Locate the cell with the specified text and output its (x, y) center coordinate. 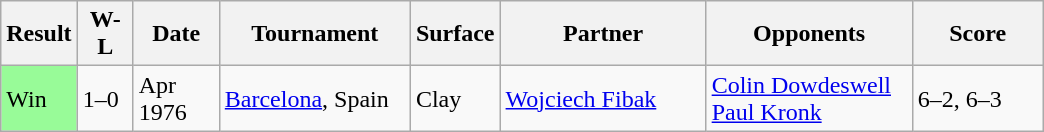
Wojciech Fibak (603, 98)
Opponents (809, 34)
Apr 1976 (176, 98)
Result (39, 34)
Date (176, 34)
Clay (455, 98)
Barcelona, Spain (314, 98)
W-L (105, 34)
Colin Dowdeswell Paul Kronk (809, 98)
Surface (455, 34)
Partner (603, 34)
Win (39, 98)
Score (978, 34)
Tournament (314, 34)
6–2, 6–3 (978, 98)
1–0 (105, 98)
